Detect which cell encompasses the target text, then output its (x, y) center coordinate. 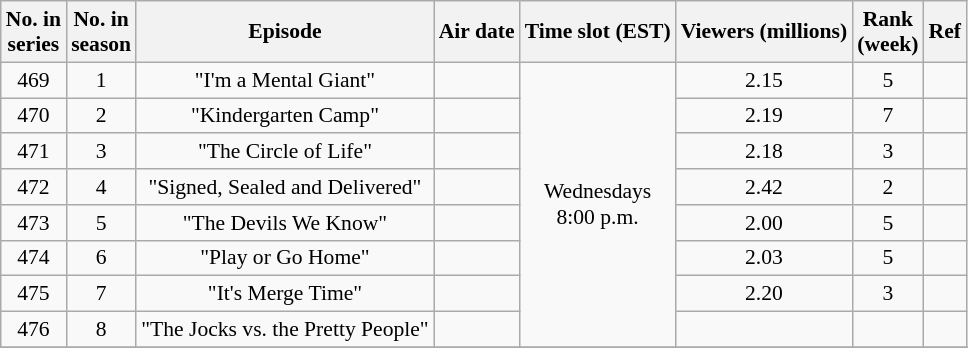
"It's Merge Time" (285, 294)
474 (34, 258)
Rank(week) (888, 32)
4 (101, 187)
Wednesdays8:00 p.m. (598, 204)
471 (34, 152)
Ref (945, 32)
6 (101, 258)
"I'm a Mental Giant" (285, 80)
2.42 (764, 187)
Viewers (millions) (764, 32)
No. inseries (34, 32)
Time slot (EST) (598, 32)
"The Jocks vs. the Pretty People" (285, 330)
8 (101, 330)
2.20 (764, 294)
No. inseason (101, 32)
Episode (285, 32)
472 (34, 187)
"The Circle of Life" (285, 152)
2.19 (764, 116)
Air date (477, 32)
470 (34, 116)
"Signed, Sealed and Delivered" (285, 187)
469 (34, 80)
473 (34, 223)
2.15 (764, 80)
2.18 (764, 152)
"Play or Go Home" (285, 258)
2.00 (764, 223)
"The Devils We Know" (285, 223)
2.03 (764, 258)
476 (34, 330)
"Kindergarten Camp" (285, 116)
1 (101, 80)
475 (34, 294)
